For the text-containing cell, return its midpoint in [X, Y] coordinate format. 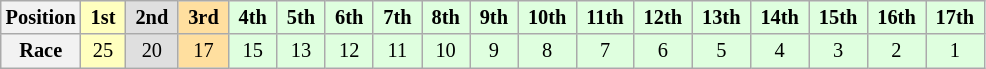
25 [104, 51]
17th [955, 17]
20 [152, 51]
15 [253, 51]
5th [301, 17]
11th [604, 17]
15th [838, 17]
13 [301, 51]
4th [253, 17]
8 [547, 51]
3rd [203, 17]
11 [397, 51]
6th [349, 17]
Position [41, 17]
17 [203, 51]
8th [446, 17]
6 [663, 51]
13th [721, 17]
7th [397, 17]
7 [604, 51]
1st [104, 17]
3 [838, 51]
1 [955, 51]
2nd [152, 17]
10 [446, 51]
12 [349, 51]
14th [779, 17]
16th [896, 17]
9th [494, 17]
10th [547, 17]
2 [896, 51]
Race [41, 51]
9 [494, 51]
12th [663, 17]
5 [721, 51]
4 [779, 51]
